Output the (x, y) coordinate of the center of the cell containing the given text.  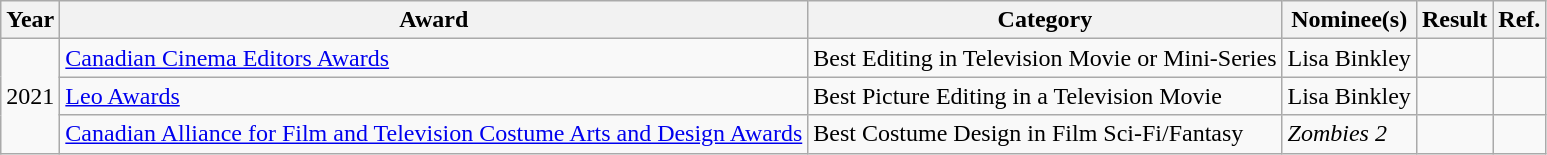
Year (30, 20)
Leo Awards (434, 96)
Category (1045, 20)
Best Editing in Television Movie or Mini-Series (1045, 58)
Best Costume Design in Film Sci-Fi/Fantasy (1045, 134)
Nominee(s) (1349, 20)
Award (434, 20)
Best Picture Editing in a Television Movie (1045, 96)
Ref. (1520, 20)
Canadian Alliance for Film and Television Costume Arts and Design Awards (434, 134)
Zombies 2 (1349, 134)
Canadian Cinema Editors Awards (434, 58)
2021 (30, 96)
Result (1454, 20)
